Detect which cell encompasses the target text, then output its [X, Y] center coordinate. 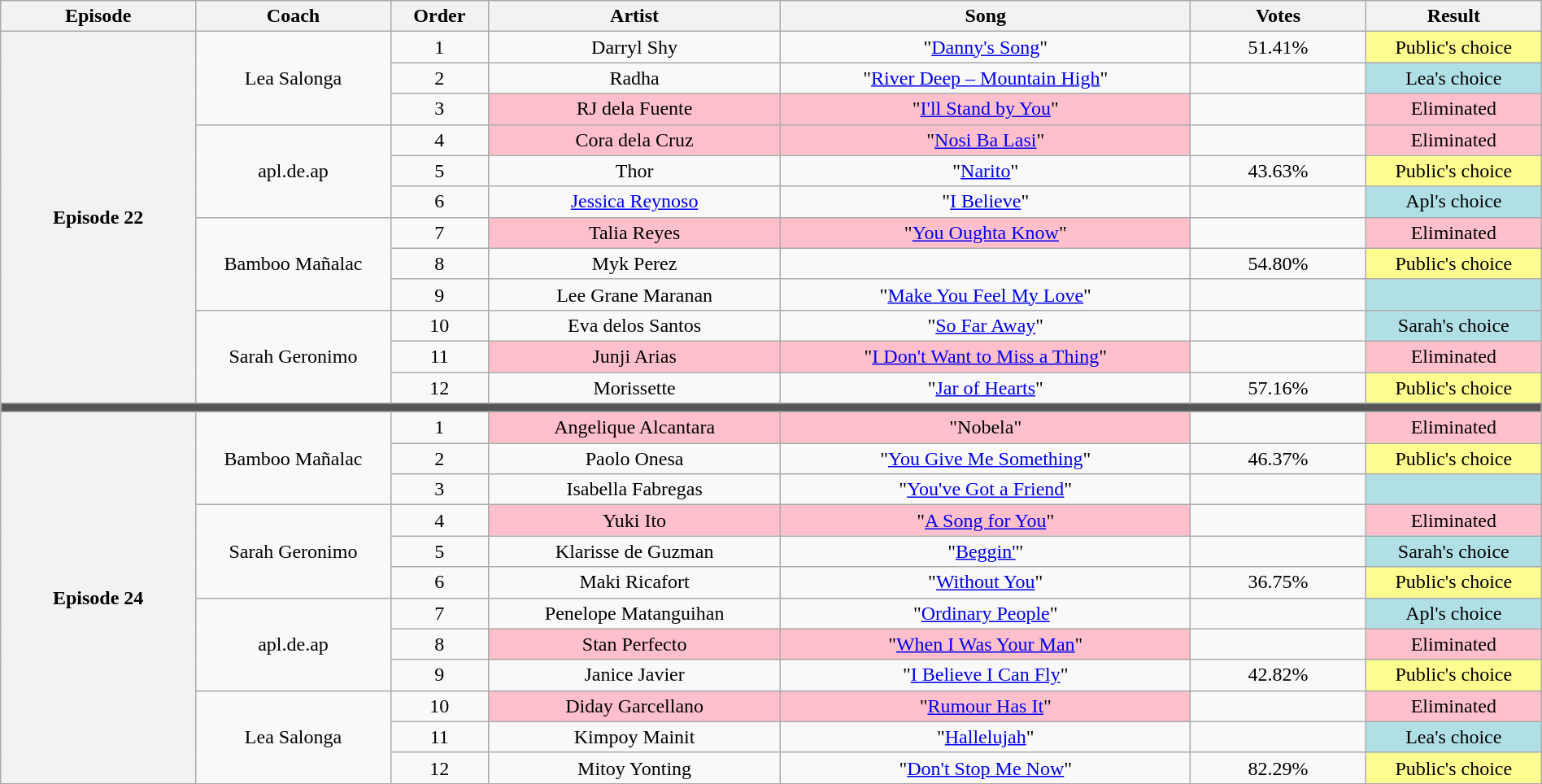
"Beggin'" [986, 551]
36.75% [1278, 582]
"When I Was Your Man" [986, 644]
Maki Ricafort [634, 582]
RJ dela Fuente [634, 109]
Episode [98, 16]
Artist [634, 16]
Myk Perez [634, 264]
Janice Javier [634, 675]
Diday Garcellano [634, 706]
51.41% [1278, 47]
Kimpoy Mainit [634, 737]
Paolo Onesa [634, 459]
82.29% [1278, 768]
Stan Perfecto [634, 644]
"Rumour Has It" [986, 706]
Angelique Alcantara [634, 428]
"Ordinary People" [986, 613]
Yuki Ito [634, 520]
"A Song for You" [986, 520]
Order [439, 16]
Jessica Reynoso [634, 202]
57.16% [1278, 388]
"You Give Me Something" [986, 459]
Morissette [634, 388]
"Without You" [986, 582]
Episode 24 [98, 599]
"I Don't Want to Miss a Thing" [986, 356]
Lee Grane Maranan [634, 294]
"So Far Away" [986, 325]
Penelope Matanguihan [634, 613]
43.63% [1278, 171]
"Hallelujah" [986, 737]
"Narito" [986, 171]
"Don't Stop Me Now" [986, 768]
"You Oughta Know" [986, 233]
Talia Reyes [634, 233]
Radha [634, 78]
Result [1453, 16]
"Make You Feel My Love" [986, 294]
Eva delos Santos [634, 325]
"I Believe I Can Fly" [986, 675]
"Danny's Song" [986, 47]
Darryl Shy [634, 47]
Klarisse de Guzman [634, 551]
Isabella Fabregas [634, 490]
"Nosi Ba Lasi" [986, 140]
"I'll Stand by You" [986, 109]
Cora dela Cruz [634, 140]
Song [986, 16]
Votes [1278, 16]
42.82% [1278, 675]
"Nobela" [986, 428]
"I Believe" [986, 202]
"You've Got a Friend" [986, 490]
"River Deep – Mountain High" [986, 78]
Mitoy Yonting [634, 768]
46.37% [1278, 459]
Thor [634, 171]
Episode 22 [98, 218]
Junji Arias [634, 356]
"Jar of Hearts" [986, 388]
54.80% [1278, 264]
Coach [294, 16]
